Find where the given text appears and provide that cell's center as [X, Y] coordinate. 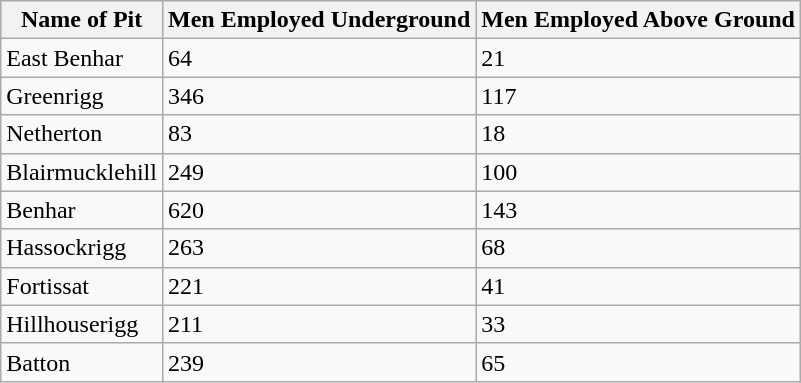
263 [318, 248]
221 [318, 286]
143 [638, 210]
Greenrigg [82, 96]
Netherton [82, 134]
33 [638, 324]
21 [638, 58]
64 [318, 58]
Benhar [82, 210]
117 [638, 96]
620 [318, 210]
100 [638, 172]
83 [318, 134]
346 [318, 96]
249 [318, 172]
18 [638, 134]
Name of Pit [82, 20]
68 [638, 248]
239 [318, 362]
Men Employed Underground [318, 20]
Batton [82, 362]
211 [318, 324]
Hillhouserigg [82, 324]
East Benhar [82, 58]
Hassockrigg [82, 248]
Fortissat [82, 286]
41 [638, 286]
Men Employed Above Ground [638, 20]
65 [638, 362]
Blairmucklehill [82, 172]
